Locate the cell with the specified text and output its [x, y] center coordinate. 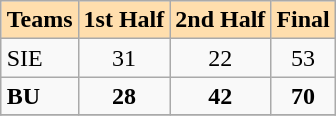
1st Half [124, 20]
2nd Half [220, 20]
70 [303, 96]
42 [220, 96]
Teams [40, 20]
53 [303, 58]
28 [124, 96]
Final [303, 20]
BU [40, 96]
SIE [40, 58]
22 [220, 58]
31 [124, 58]
